Provide the (X, Y) coordinate of the cell's center where the given text is located.  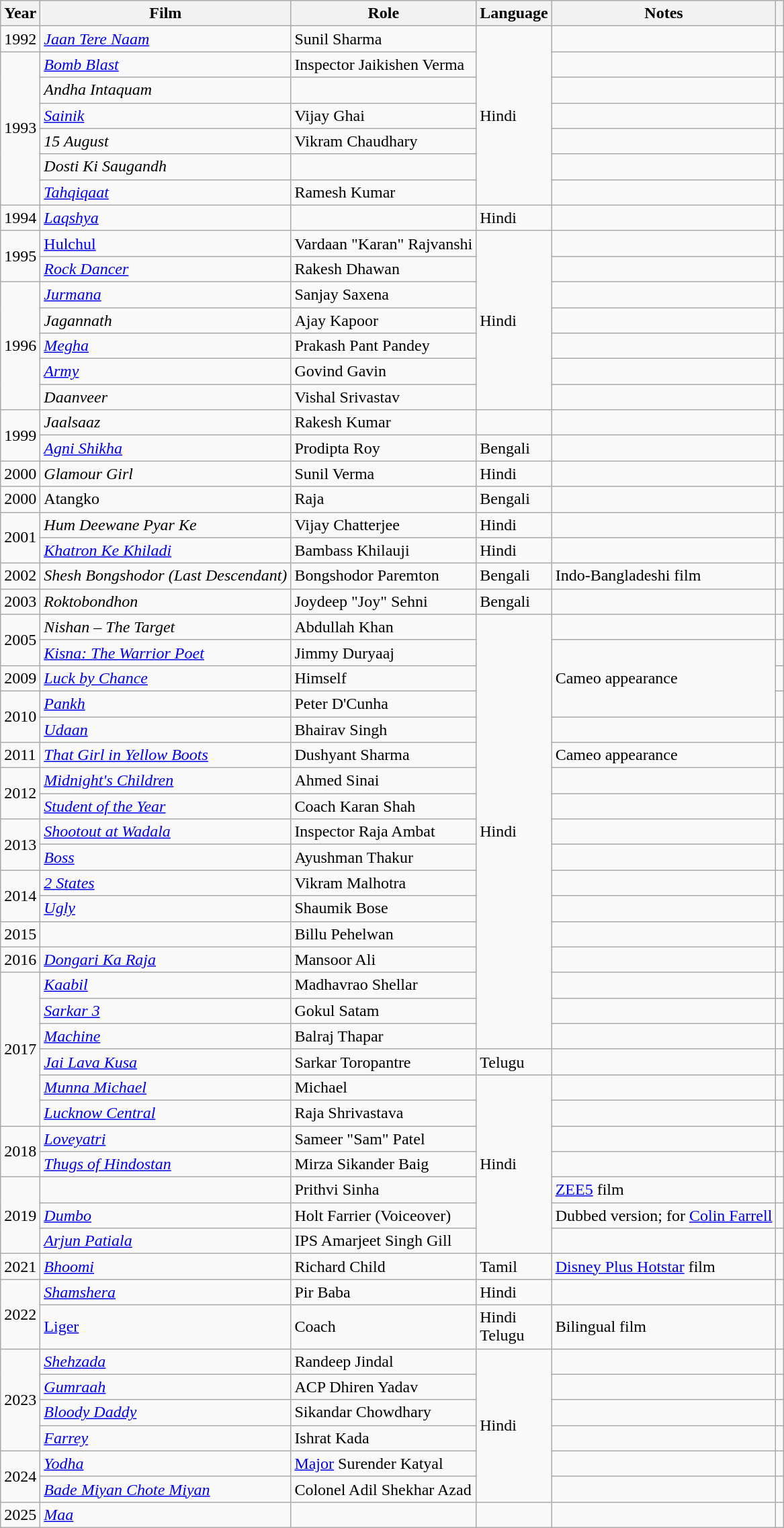
Tamil (514, 1267)
2016 (20, 960)
Randeep Jindal (384, 1361)
Loveyatri (165, 1139)
Prodipta Roy (384, 448)
Bade Miyan Chote Miyan (165, 1489)
2003 (20, 601)
2021 (20, 1267)
2010 (20, 716)
Udaan (165, 729)
1994 (20, 218)
Maa (165, 1515)
Ramesh Kumar (384, 192)
Student of the Year (165, 806)
Telugu (514, 1062)
ZEE5 film (664, 1190)
Coach (384, 1326)
Thugs of Hindostan (165, 1164)
Richard Child (384, 1267)
2014 (20, 896)
Govind Gavin (384, 372)
2023 (20, 1400)
Shamshera (165, 1292)
Sameer "Sam" Patel (384, 1139)
Glamour Girl (165, 474)
Raja (384, 499)
Abdullah Khan (384, 627)
Billu Pehelwan (384, 934)
Sikandar Chowdhary (384, 1412)
Inspector Jaikishen Verma (384, 65)
2009 (20, 678)
Sarkar 3 (165, 1011)
2025 (20, 1515)
Vikram Chaudhary (384, 141)
Bambass Khilauji (384, 550)
2018 (20, 1152)
Megha (165, 346)
Himself (384, 678)
Sunil Sharma (384, 39)
Bhoomi (165, 1267)
Sanjay Saxena (384, 294)
Shesh Bongshodor (Last Descendant) (165, 576)
Bomb Blast (165, 65)
Nishan – The Target (165, 627)
1999 (20, 435)
2022 (20, 1314)
Pankh (165, 704)
Gokul Satam (384, 1011)
Film (165, 13)
Coach Karan Shah (384, 806)
Raja Shrivastava (384, 1113)
Rakesh Dhawan (384, 269)
Rakesh Kumar (384, 423)
Dosti Ki Saugandh (165, 167)
Roktobondhon (165, 601)
Farrey (165, 1438)
Disney Plus Hotstar film (664, 1267)
Notes (664, 13)
Hum Deewane Pyar Ke (165, 525)
2019 (20, 1216)
Lucknow Central (165, 1113)
Boss (165, 857)
Vardaan "Karan" Rajvanshi (384, 243)
Sainik (165, 116)
Pir Baba (384, 1292)
Mansoor Ali (384, 960)
Hulchul (165, 243)
2012 (20, 794)
Yodha (165, 1463)
15 August (165, 141)
2024 (20, 1476)
Bhairav Singh (384, 729)
Bilingual film (664, 1326)
Balraj Thapar (384, 1036)
Army (165, 372)
Ahmed Sinai (384, 781)
Jaan Tere Naam (165, 39)
Dubbed version; for Colin Farrell (664, 1216)
2011 (20, 755)
Madhavrao Shellar (384, 985)
Vikram Malhotra (384, 883)
Khatron Ke Khiladi (165, 550)
Agni Shikha (165, 448)
1995 (20, 256)
Jimmy Duryaaj (384, 652)
ACP Dhiren Yadav (384, 1387)
IPS Amarjeet Singh Gill (384, 1241)
Shaumik Bose (384, 908)
Laqshya (165, 218)
Kaabil (165, 985)
Peter D'Cunha (384, 704)
Jagannath (165, 321)
Michael (384, 1087)
Kisna: The Warrior Poet (165, 652)
Year (20, 13)
1993 (20, 128)
Midnight's Children (165, 781)
Mirza Sikander Baig (384, 1164)
Gumraah (165, 1387)
Jai Lava Kusa (165, 1062)
1992 (20, 39)
Inspector Raja Ambat (384, 832)
Ajay Kapoor (384, 321)
Arjun Patiala (165, 1241)
Tahqiqaat (165, 192)
2015 (20, 934)
Vishal Srivastav (384, 397)
Major Surender Katyal (384, 1463)
Shootout at Wadala (165, 832)
2 States (165, 883)
That Girl in Yellow Boots (165, 755)
2017 (20, 1049)
Colonel Adil Shekhar Azad (384, 1489)
Bloody Daddy (165, 1412)
Language (514, 13)
Dongari Ka Raja (165, 960)
Indo-Bangladeshi film (664, 576)
Holt Farrier (Voiceover) (384, 1216)
Luck by Chance (165, 678)
Daanveer (165, 397)
2002 (20, 576)
2013 (20, 845)
1996 (20, 345)
2001 (20, 538)
Sunil Verma (384, 474)
Prakash Pant Pandey (384, 346)
Role (384, 13)
Sarkar Toropantre (384, 1062)
HindiTelugu (514, 1326)
Dushyant Sharma (384, 755)
Ishrat Kada (384, 1438)
Atangko (165, 499)
Prithvi Sinha (384, 1190)
2005 (20, 640)
Rock Dancer (165, 269)
Dumbo (165, 1216)
Bongshodor Paremton (384, 576)
Joydeep "Joy" Sehni (384, 601)
Machine (165, 1036)
Andha Intaquam (165, 90)
Vijay Chatterjee (384, 525)
Liger (165, 1326)
Munna Michael (165, 1087)
Vijay Ghai (384, 116)
Shehzada (165, 1361)
Jaalsaaz (165, 423)
Jurmana (165, 294)
Ugly (165, 908)
Ayushman Thakur (384, 857)
